Find where the given text appears and provide that cell's center as (X, Y) coordinate. 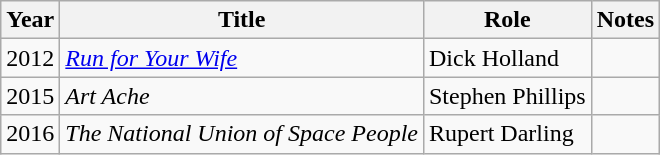
Role (507, 20)
Year (30, 20)
Notes (625, 20)
The National Union of Space People (242, 134)
2016 (30, 134)
Art Ache (242, 96)
Run for Your Wife (242, 58)
2015 (30, 96)
Dick Holland (507, 58)
2012 (30, 58)
Title (242, 20)
Stephen Phillips (507, 96)
Rupert Darling (507, 134)
